Output the (X, Y) coordinate of the center of the cell containing the given text.  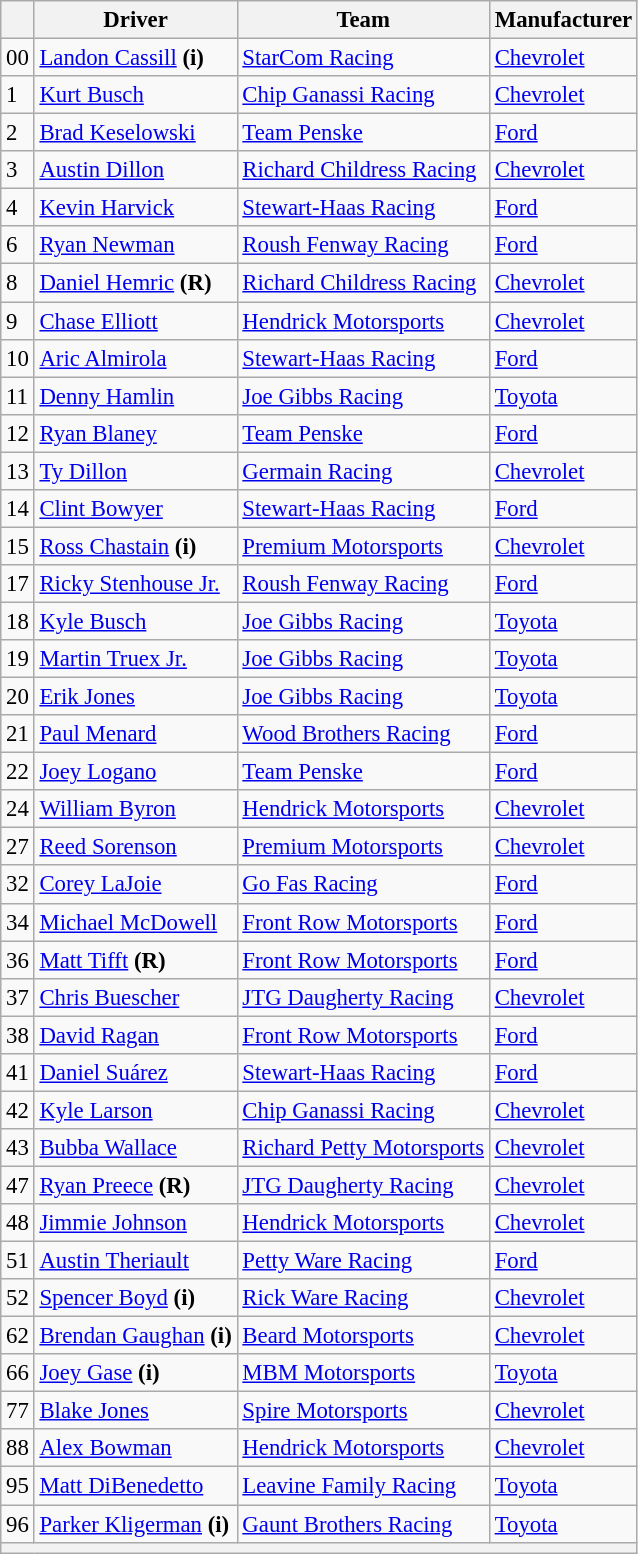
StarCom Racing (363, 58)
19 (18, 659)
Blake Jones (136, 1411)
3 (18, 170)
1 (18, 95)
Team (363, 20)
6 (18, 245)
Austin Theriault (136, 1261)
62 (18, 1336)
Joey Logano (136, 772)
Alex Bowman (136, 1449)
Paul Menard (136, 734)
21 (18, 734)
96 (18, 1524)
Richard Petty Motorsports (363, 1148)
Kyle Larson (136, 1110)
43 (18, 1148)
Joey Gase (i) (136, 1373)
2 (18, 133)
Austin Dillon (136, 170)
36 (18, 960)
77 (18, 1411)
66 (18, 1373)
Chase Elliott (136, 321)
Jimmie Johnson (136, 1223)
Leavine Family Racing (363, 1486)
10 (18, 358)
Wood Brothers Racing (363, 734)
20 (18, 697)
Ross Chastain (i) (136, 546)
27 (18, 847)
Go Fas Racing (363, 885)
14 (18, 509)
William Byron (136, 809)
Clint Bowyer (136, 509)
9 (18, 321)
Michael McDowell (136, 922)
Matt DiBenedetto (136, 1486)
13 (18, 471)
Bubba Wallace (136, 1148)
Denny Hamlin (136, 396)
24 (18, 809)
88 (18, 1449)
Chris Buescher (136, 997)
Ty Dillon (136, 471)
Rick Ware Racing (363, 1298)
47 (18, 1185)
Kurt Busch (136, 95)
Aric Almirola (136, 358)
Matt Tifft (R) (136, 960)
Landon Cassill (i) (136, 58)
42 (18, 1110)
41 (18, 1073)
Kyle Busch (136, 621)
00 (18, 58)
37 (18, 997)
8 (18, 283)
38 (18, 1035)
34 (18, 922)
Parker Kligerman (i) (136, 1524)
15 (18, 546)
Erik Jones (136, 697)
Gaunt Brothers Racing (363, 1524)
Driver (136, 20)
Ryan Blaney (136, 433)
52 (18, 1298)
51 (18, 1261)
32 (18, 885)
22 (18, 772)
David Ragan (136, 1035)
Daniel Hemric (R) (136, 283)
95 (18, 1486)
Ryan Preece (R) (136, 1185)
12 (18, 433)
48 (18, 1223)
Reed Sorenson (136, 847)
MBM Motorsports (363, 1373)
Germain Racing (363, 471)
Petty Ware Racing (363, 1261)
Brendan Gaughan (i) (136, 1336)
Manufacturer (563, 20)
Kevin Harvick (136, 208)
11 (18, 396)
Corey LaJoie (136, 885)
Spencer Boyd (i) (136, 1298)
18 (18, 621)
17 (18, 584)
Daniel Suárez (136, 1073)
Spire Motorsports (363, 1411)
Beard Motorsports (363, 1336)
Brad Keselowski (136, 133)
Martin Truex Jr. (136, 659)
Ricky Stenhouse Jr. (136, 584)
4 (18, 208)
Ryan Newman (136, 245)
